Locate the cell with the specified text and output its (x, y) center coordinate. 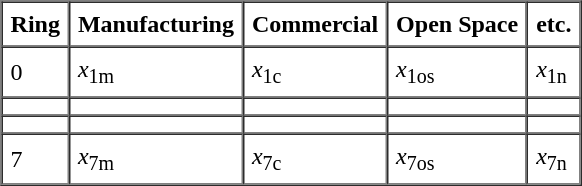
x1n (554, 72)
0 (36, 72)
etc. (554, 24)
Manufacturing (156, 24)
x7os (457, 160)
x7c (315, 160)
x1m (156, 72)
Open Space (457, 24)
7 (36, 160)
x7m (156, 160)
x7n (554, 160)
x1os (457, 72)
x1c (315, 72)
Commercial (315, 24)
Ring (36, 24)
